Return the (x, y) coordinate for the center point of the cell that contains the specified text.  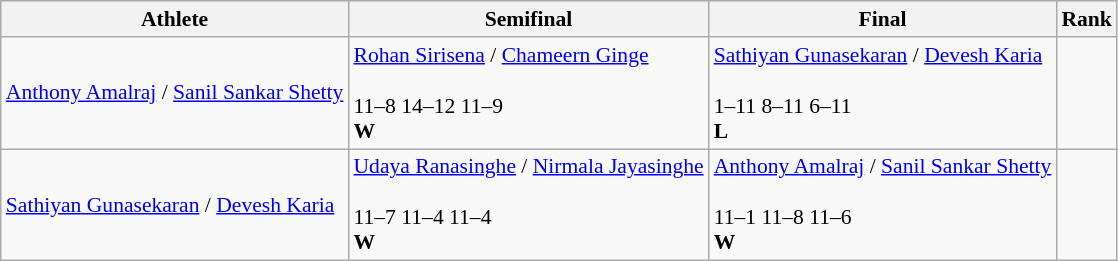
Anthony Amalraj / Sanil Sankar Shetty11–1 11–8 11–6W (883, 205)
Semifinal (528, 19)
Final (883, 19)
Athlete (175, 19)
Sathiyan Gunasekaran / Devesh Karia (175, 205)
Rank (1086, 19)
Anthony Amalraj / Sanil Sankar Shetty (175, 93)
Udaya Ranasinghe / Nirmala Jayasinghe11–7 11–4 11–4W (528, 205)
Rohan Sirisena / Chameern Ginge11–8 14–12 11–9W (528, 93)
Sathiyan Gunasekaran / Devesh Karia1–11 8–11 6–11L (883, 93)
